For the text-containing cell, return its midpoint in (x, y) coordinate format. 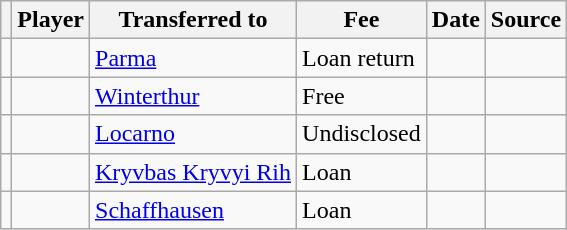
Undisclosed (362, 134)
Fee (362, 20)
Loan return (362, 58)
Date (456, 20)
Player (51, 20)
Free (362, 96)
Parma (194, 58)
Kryvbas Kryvyi Rih (194, 172)
Winterthur (194, 96)
Schaffhausen (194, 210)
Locarno (194, 134)
Source (526, 20)
Transferred to (194, 20)
